For the text-containing cell, return its midpoint in (X, Y) coordinate format. 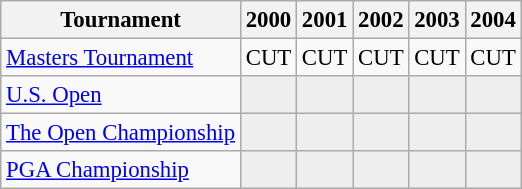
The Open Championship (121, 133)
2004 (493, 20)
Masters Tournament (121, 58)
2002 (381, 20)
U.S. Open (121, 95)
2000 (268, 20)
2003 (437, 20)
PGA Championship (121, 170)
Tournament (121, 20)
2001 (325, 20)
